Return the (x, y) coordinate for the center point of the cell that contains the specified text.  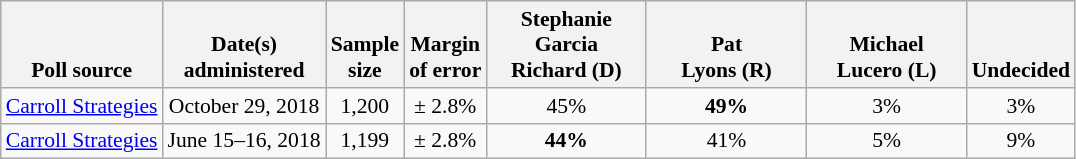
Undecided (1021, 44)
Marginof error (445, 44)
49% (726, 106)
41% (726, 141)
MichaelLucero (L) (887, 44)
9% (1021, 141)
Stephanie GarciaRichard (D) (566, 44)
PatLyons (R) (726, 44)
5% (887, 141)
1,200 (365, 106)
1,199 (365, 141)
Poll source (82, 44)
June 15–16, 2018 (244, 141)
44% (566, 141)
October 29, 2018 (244, 106)
45% (566, 106)
Samplesize (365, 44)
Date(s)administered (244, 44)
